Pinpoint the cell where the given text exists, returning its (X, Y) midpoint coordinate. 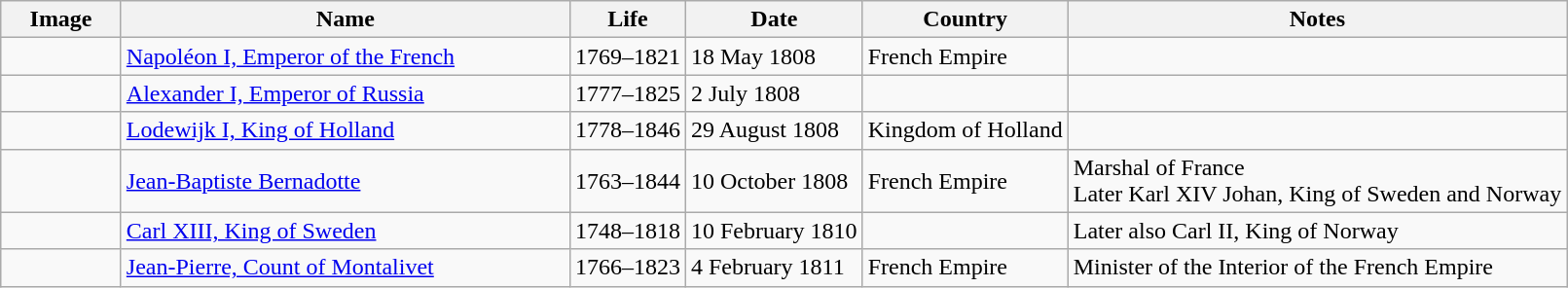
18 May 1808 (774, 56)
1763–1844 (627, 181)
Image (61, 19)
29 August 1808 (774, 130)
Alexander I, Emperor of Russia (345, 93)
4 February 1811 (774, 268)
Jean-Baptiste Bernadotte (345, 181)
Marshal of FranceLater Karl XIV Johan, King of Sweden and Norway (1317, 181)
Date (774, 19)
10 February 1810 (774, 231)
1777–1825 (627, 93)
1778–1846 (627, 130)
Country (966, 19)
Name (345, 19)
Napoléon I, Emperor of the French (345, 56)
Life (627, 19)
Jean-Pierre, Count of Montalivet (345, 268)
2 July 1808 (774, 93)
Carl XIII, King of Sweden (345, 231)
10 October 1808 (774, 181)
1769–1821 (627, 56)
Kingdom of Holland (966, 130)
Notes (1317, 19)
Later also Carl II, King of Norway (1317, 231)
Minister of the Interior of the French Empire (1317, 268)
1766–1823 (627, 268)
Lodewijk I, King of Holland (345, 130)
1748–1818 (627, 231)
